Pinpoint the cell where the given text exists, returning its [X, Y] midpoint coordinate. 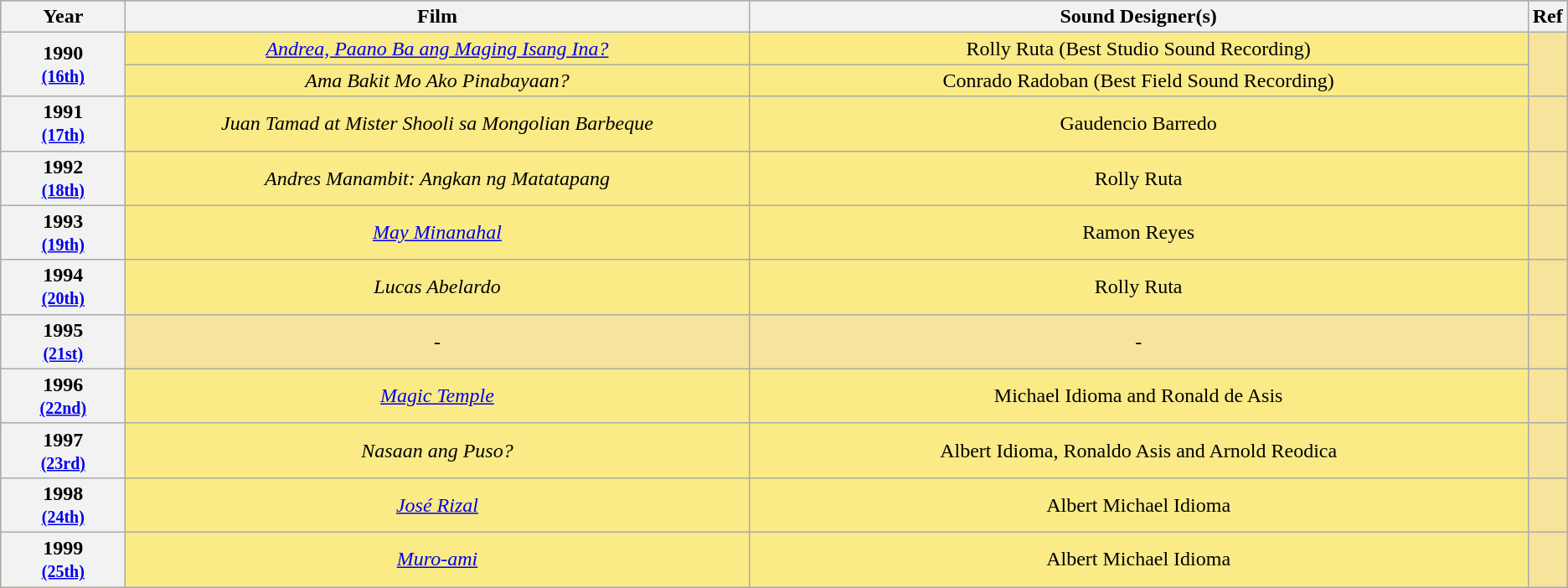
Rolly Ruta (Best Studio Sound Recording) [1138, 49]
Muro-ami [437, 560]
1993 (19th) [64, 233]
1996 (22nd) [64, 395]
Andrea, Paano Ba ang Maging Isang Ina? [437, 49]
Year [64, 17]
José Rizal [437, 504]
1990 (16th) [64, 64]
Nasaan ang Puso? [437, 451]
1991 (17th) [64, 124]
Gaudencio Barredo [1138, 124]
Juan Tamad at Mister Shooli sa Mongolian Barbeque [437, 124]
1999 (25th) [64, 560]
Michael Idioma and Ronald de Asis [1138, 395]
Magic Temple [437, 395]
Sound Designer(s) [1138, 17]
1995 (21st) [64, 342]
Andres Manambit: Angkan ng Matatapang [437, 178]
Ama Bakit Mo Ako Pinabayaan? [437, 80]
Conrado Radoban (Best Field Sound Recording) [1138, 80]
1992 (18th) [64, 178]
Ramon Reyes [1138, 233]
1998 (24th) [64, 504]
Film [437, 17]
1997 (23rd) [64, 451]
Ref [1548, 17]
1994 (20th) [64, 286]
Lucas Abelardo [437, 286]
May Minanahal [437, 233]
Albert Idioma, Ronaldo Asis and Arnold Reodica [1138, 451]
